Find where the given text appears and provide that cell's center as [X, Y] coordinate. 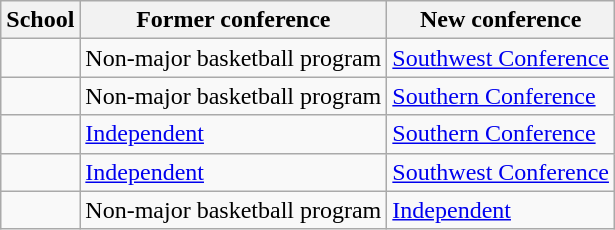
New conference [501, 20]
School [40, 20]
Former conference [234, 20]
